Provide the (X, Y) coordinate of the cell's center where the given text is located.  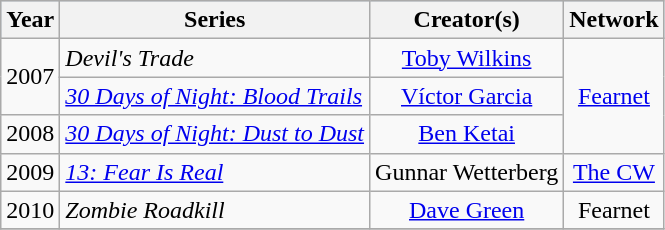
Creator(s) (467, 20)
2009 (30, 172)
Zombie Roadkill (215, 210)
Year (30, 20)
Series (215, 20)
Gunnar Wetterberg (467, 172)
13: Fear Is Real (215, 172)
Ben Ketai (467, 134)
30 Days of Night: Dust to Dust (215, 134)
Dave Green (467, 210)
Víctor Garcia (467, 96)
The CW (614, 172)
Network (614, 20)
2010 (30, 210)
Devil's Trade (215, 58)
Toby Wilkins (467, 58)
2007 (30, 77)
30 Days of Night: Blood Trails (215, 96)
2008 (30, 134)
